Detect which cell encompasses the target text, then output its [x, y] center coordinate. 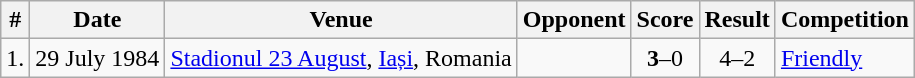
4–2 [737, 58]
Opponent [574, 20]
Score [665, 20]
Stadionul 23 August, Iași, Romania [341, 58]
29 July 1984 [98, 58]
# [16, 20]
Venue [341, 20]
Result [737, 20]
1. [16, 58]
Date [98, 20]
Competition [844, 20]
Friendly [844, 58]
3–0 [665, 58]
